Output the (X, Y) coordinate of the center of the cell containing the given text.  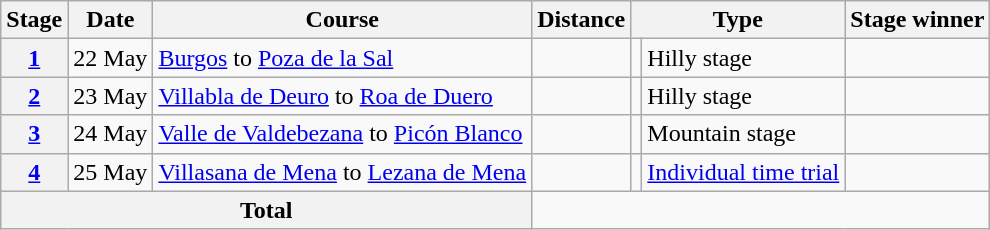
Distance (582, 20)
25 May (110, 172)
Villabla de Deuro to Roa de Duero (342, 96)
Date (110, 20)
Stage winner (918, 20)
Mountain stage (744, 134)
Villasana de Mena to Lezana de Mena (342, 172)
Burgos to Poza de la Sal (342, 58)
Individual time trial (744, 172)
23 May (110, 96)
Course (342, 20)
Total (266, 210)
Stage (34, 20)
3 (34, 134)
Type (738, 20)
1 (34, 58)
24 May (110, 134)
2 (34, 96)
22 May (110, 58)
4 (34, 172)
Valle de Valdebezana to Picón Blanco (342, 134)
